Capture the cell that displays the provided text and extract its (x, y) central coordinate. 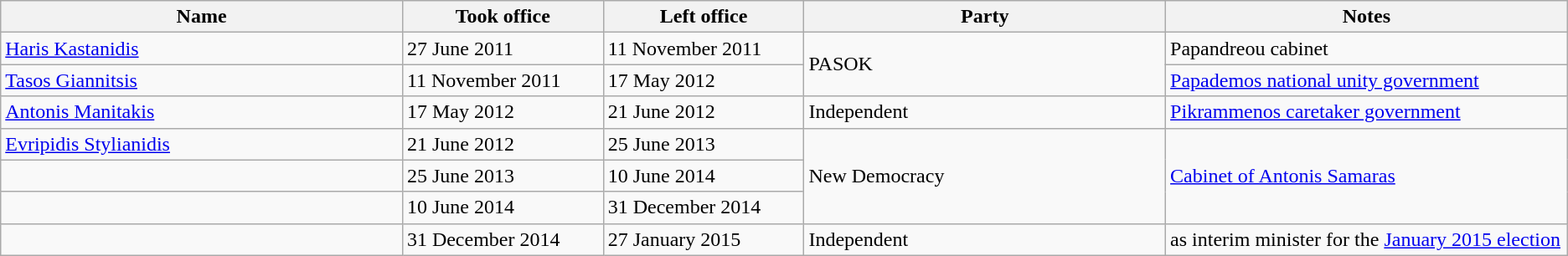
Haris Kastanidis (202, 49)
27 January 2015 (704, 239)
Tasos Giannitsis (202, 80)
PASOK (985, 64)
Took office (503, 17)
Papademos national unity government (1367, 80)
Cabinet of Antonis Samaras (1367, 176)
Pikrammenos caretaker government (1367, 112)
Antonis Manitakis (202, 112)
Name (202, 17)
Papandreou cabinet (1367, 49)
Left office (704, 17)
Evripidis Stylianidis (202, 144)
Notes (1367, 17)
as interim minister for the January 2015 election (1367, 239)
27 June 2011 (503, 49)
New Democracy (985, 176)
Party (985, 17)
